Return [x, y] of the center of cell containing provided text 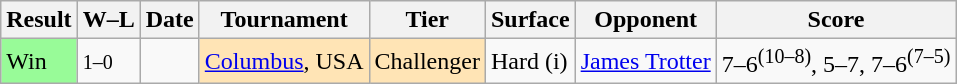
Result [39, 20]
W–L [108, 20]
Hard (i) [530, 62]
1–0 [108, 62]
Opponent [646, 20]
Surface [530, 20]
Tournament [284, 20]
Score [836, 20]
Tier [427, 20]
James Trotter [646, 62]
Win [39, 62]
Challenger [427, 62]
Columbus, USA [284, 62]
Date [170, 20]
7–6(10–8), 5–7, 7–6(7–5) [836, 62]
